Provide the [x, y] coordinate of the cell's center where the given text is located.  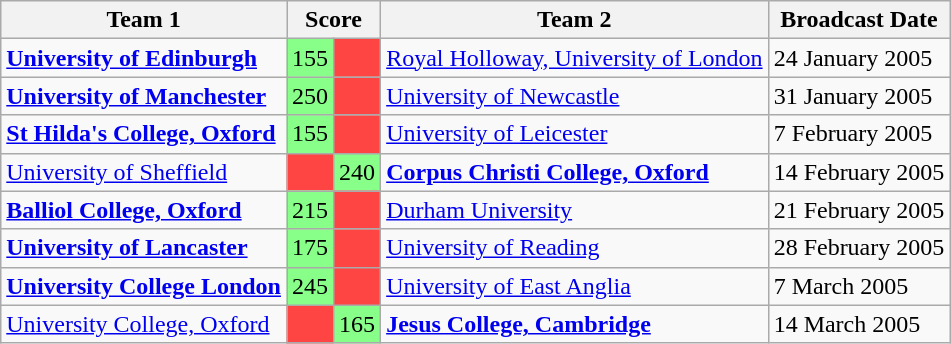
University College, Oxford [144, 324]
University of Sheffield [144, 172]
Durham University [574, 210]
University of Newcastle [574, 96]
St Hilda's College, Oxford [144, 134]
University of Reading [574, 248]
Team 2 [574, 20]
31 January 2005 [859, 96]
250 [310, 96]
24 January 2005 [859, 58]
University of Leicester [574, 134]
7 February 2005 [859, 134]
14 March 2005 [859, 324]
215 [310, 210]
14 February 2005 [859, 172]
21 February 2005 [859, 210]
University of Manchester [144, 96]
University of East Anglia [574, 286]
175 [310, 248]
Broadcast Date [859, 20]
Score [333, 20]
165 [358, 324]
University of Edinburgh [144, 58]
Royal Holloway, University of London [574, 58]
240 [358, 172]
Balliol College, Oxford [144, 210]
University College London [144, 286]
28 February 2005 [859, 248]
245 [310, 286]
Corpus Christi College, Oxford [574, 172]
Jesus College, Cambridge [574, 324]
7 March 2005 [859, 286]
University of Lancaster [144, 248]
Team 1 [144, 20]
